Pinpoint the cell where the given text exists, returning its (X, Y) midpoint coordinate. 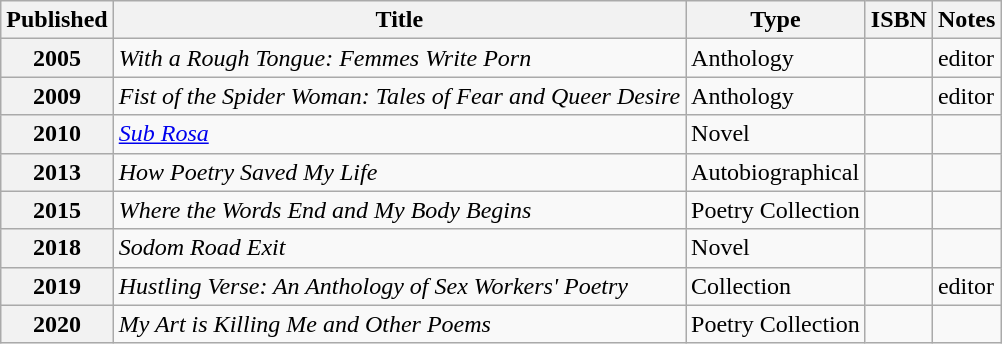
Autobiographical (776, 172)
2018 (57, 248)
2019 (57, 286)
With a Rough Tongue: Femmes Write Porn (399, 58)
Title (399, 20)
2009 (57, 96)
Published (57, 20)
Where the Words End and My Body Begins (399, 210)
2010 (57, 134)
How Poetry Saved My Life (399, 172)
Notes (966, 20)
Fist of the Spider Woman: Tales of Fear and Queer Desire (399, 96)
Sub Rosa (399, 134)
2013 (57, 172)
Sodom Road Exit (399, 248)
Collection (776, 286)
2015 (57, 210)
2005 (57, 58)
Type (776, 20)
Hustling Verse: An Anthology of Sex Workers' Poetry (399, 286)
ISBN (898, 20)
2020 (57, 324)
My Art is Killing Me and Other Poems (399, 324)
